Pinpoint the cell where the given text exists, returning its [x, y] midpoint coordinate. 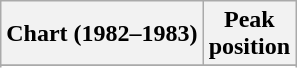
Peak position [249, 34]
Chart (1982–1983) [102, 34]
